Determine the (X, Y) coordinate at the center of the cell enclosing the given text.  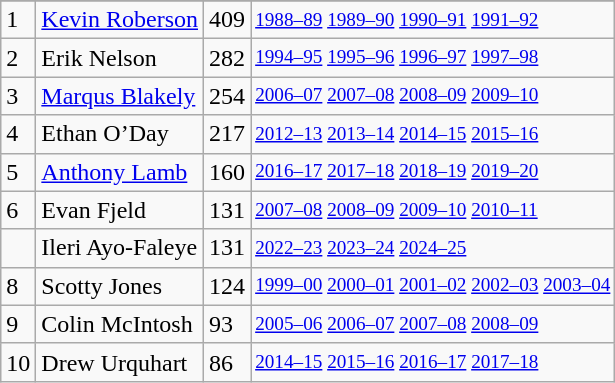
Kevin Roberson (120, 20)
254 (228, 96)
2005–06 2006–07 2007–08 2008–09 (433, 324)
5 (18, 172)
Drew Urquhart (120, 362)
9 (18, 324)
Scotty Jones (120, 286)
2022–23 2023–24 2024–25 (433, 248)
124 (228, 286)
Colin McIntosh (120, 324)
2012–13 2013–14 2014–15 2015–16 (433, 134)
2 (18, 58)
1994–95 1995–96 1996–97 1997–98 (433, 58)
Ethan O’Day (120, 134)
Ileri Ayo-Faleye (120, 248)
8 (18, 286)
2006–07 2007–08 2008–09 2009–10 (433, 96)
2016–17 2017–18 2018–19 2019–20 (433, 172)
10 (18, 362)
Marqus Blakely (120, 96)
1 (18, 20)
409 (228, 20)
2007–08 2008–09 2009–10 2010–11 (433, 210)
160 (228, 172)
Anthony Lamb (120, 172)
217 (228, 134)
4 (18, 134)
Erik Nelson (120, 58)
86 (228, 362)
Evan Fjeld (120, 210)
1999–00 2000–01 2001–02 2002–03 2003–04 (433, 286)
93 (228, 324)
6 (18, 210)
282 (228, 58)
1988–89 1989–90 1990–91 1991–92 (433, 20)
3 (18, 96)
2014–15 2015–16 2016–17 2017–18 (433, 362)
